Return (x, y) of the center of cell containing provided text 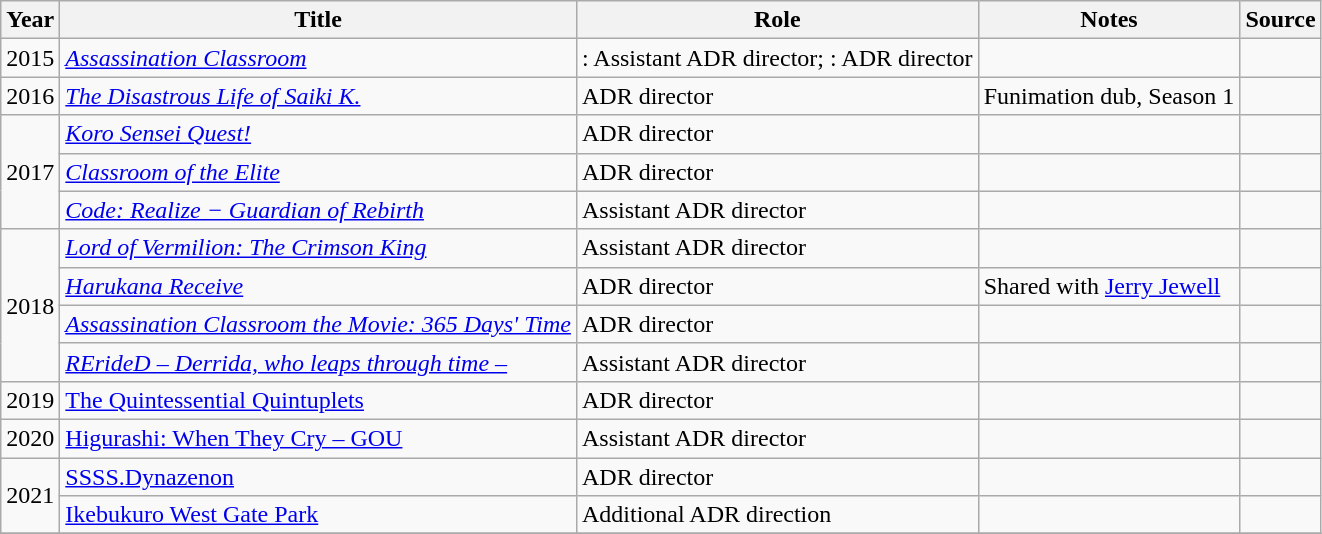
Code: Realize − Guardian of Rebirth (318, 210)
SSSS.Dynazenon (318, 477)
The Disastrous Life of Saiki K. (318, 96)
: Assistant ADR director; : ADR director (777, 58)
RErideD – Derrida, who leaps through time – (318, 362)
Classroom of the Elite (318, 172)
2017 (30, 172)
2021 (30, 496)
Role (777, 20)
2016 (30, 96)
Source (1280, 20)
2019 (30, 400)
Year (30, 20)
Harukana Receive (318, 286)
Higurashi: When They Cry – GOU (318, 438)
Shared with Jerry Jewell (1109, 286)
Title (318, 20)
Funimation dub, Season 1 (1109, 96)
Additional ADR direction (777, 515)
2015 (30, 58)
Lord of Vermilion: The Crimson King (318, 248)
2020 (30, 438)
Ikebukuro West Gate Park (318, 515)
Assassination Classroom (318, 58)
Koro Sensei Quest! (318, 134)
2018 (30, 305)
Assassination Classroom the Movie: 365 Days' Time (318, 324)
The Quintessential Quintuplets (318, 400)
Notes (1109, 20)
